Scan for the cell matching the given text and deliver its (x, y) coordinate at center. 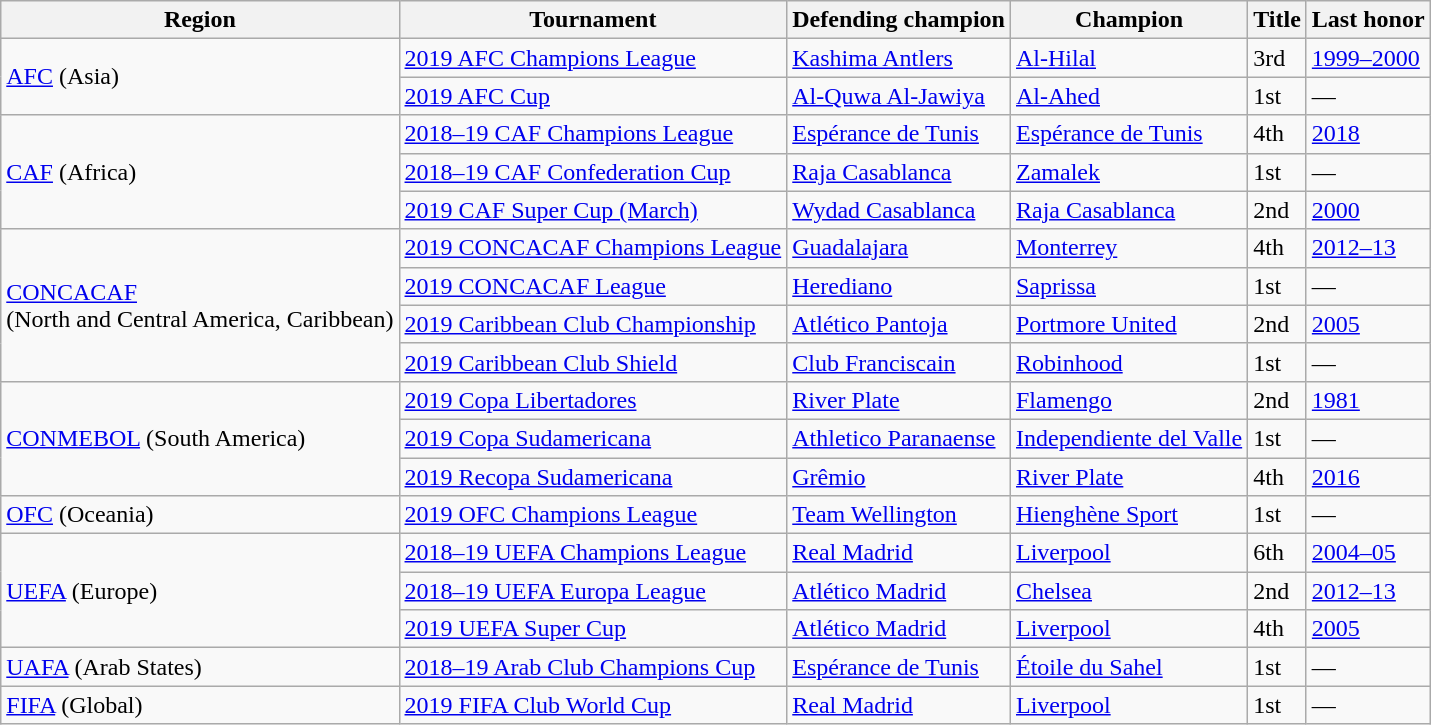
Al-Hilal (1128, 58)
Independiente del Valle (1128, 438)
Hienghène Sport (1128, 515)
Herediano (899, 286)
Al-Quwa Al-Jawiya (899, 96)
Tournament (593, 20)
Monterrey (1128, 248)
2019 Recopa Sudamericana (593, 477)
2019 UEFA Super Cup (593, 629)
2018 (1368, 134)
AFC (Asia) (200, 77)
Region (200, 20)
CONCACAF(North and Central America, Caribbean) (200, 305)
2018–19 UEFA Champions League (593, 553)
2000 (1368, 210)
Chelsea (1128, 591)
1999–2000 (1368, 58)
2019 OFC Champions League (593, 515)
Zamalek (1128, 172)
Team Wellington (899, 515)
Athletico Paranaense (899, 438)
Al-Ahed (1128, 96)
FIFA (Global) (200, 705)
CONMEBOL (South America) (200, 438)
Grêmio (899, 477)
2018–19 UEFA Europa League (593, 591)
1981 (1368, 400)
2019 Copa Libertadores (593, 400)
Last honor (1368, 20)
Robinhood (1128, 362)
2019 CONCACAF League (593, 286)
2018–19 CAF Confederation Cup (593, 172)
Title (1278, 20)
2019 AFC Champions League (593, 58)
2019 CONCACAF Champions League (593, 248)
Champion (1128, 20)
Étoile du Sahel (1128, 667)
2019 FIFA Club World Cup (593, 705)
CAF (Africa) (200, 172)
2004–05 (1368, 553)
2016 (1368, 477)
Flamengo (1128, 400)
2019 AFC Cup (593, 96)
UEFA (Europe) (200, 591)
Club Franciscain (899, 362)
UAFA (Arab States) (200, 667)
Kashima Antlers (899, 58)
Wydad Casablanca (899, 210)
2019 Copa Sudamericana (593, 438)
3rd (1278, 58)
6th (1278, 553)
2018–19 Arab Club Champions Cup (593, 667)
Guadalajara (899, 248)
Saprissa (1128, 286)
OFC (Oceania) (200, 515)
2019 Caribbean Club Championship (593, 324)
Portmore United (1128, 324)
2018–19 CAF Champions League (593, 134)
Atlético Pantoja (899, 324)
2019 Caribbean Club Shield (593, 362)
Defending champion (899, 20)
2019 CAF Super Cup (March) (593, 210)
